Locate the cell with the specified text and output its (X, Y) center coordinate. 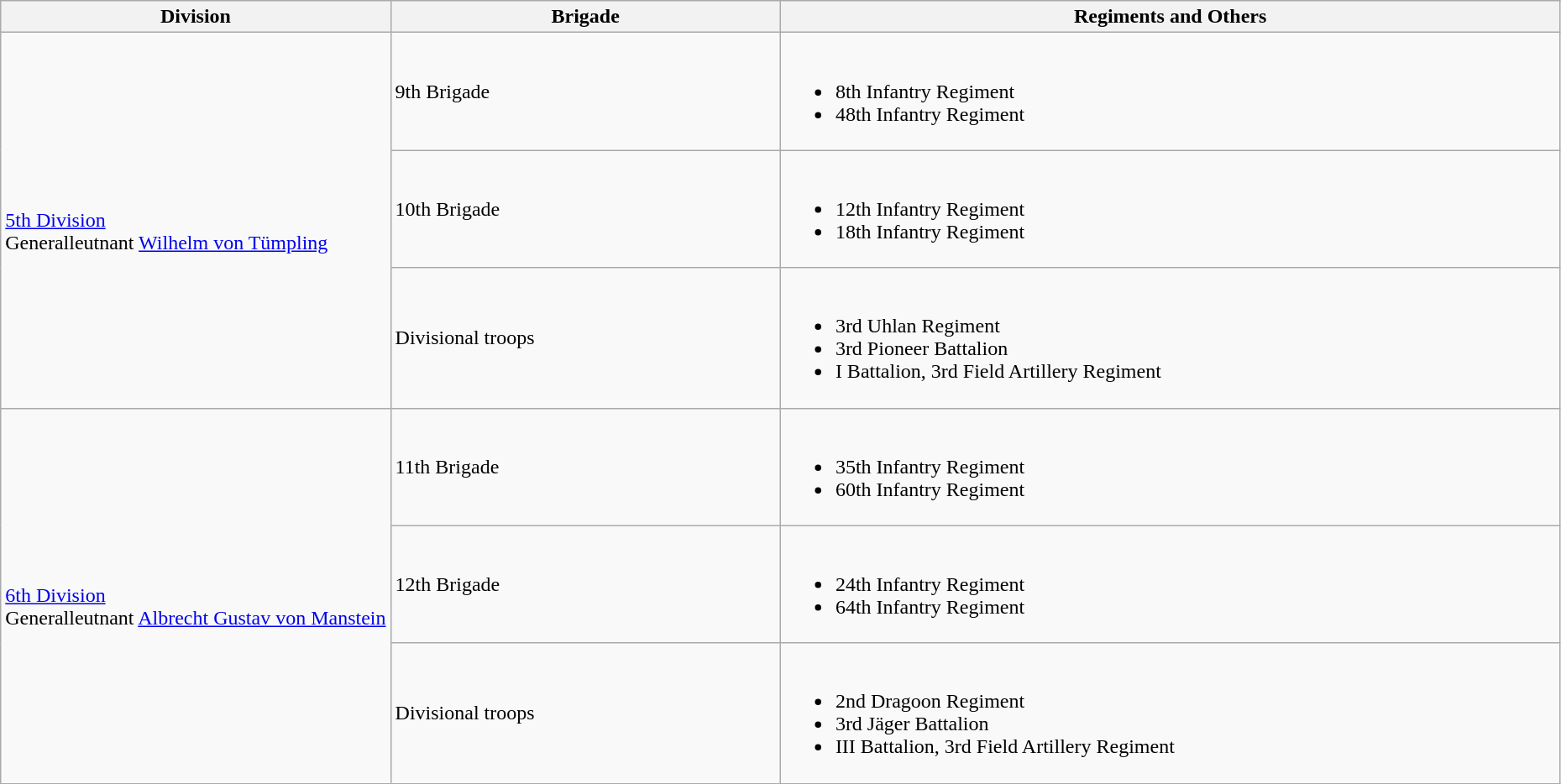
8th Infantry Regiment48th Infantry Regiment (1171, 91)
9th Brigade (585, 91)
35th Infantry Regiment60th Infantry Regiment (1171, 467)
24th Infantry Regiment64th Infantry Regiment (1171, 584)
12th Brigade (585, 584)
Regiments and Others (1171, 17)
5th Division Generalleutnant Wilhelm von Tümpling (196, 220)
2nd Dragoon Regiment 3rd Jäger BattalionIII Battalion, 3rd Field Artillery Regiment (1171, 713)
Division (196, 17)
12th Infantry Regiment18th Infantry Regiment (1171, 209)
10th Brigade (585, 209)
Brigade (585, 17)
6th Division Generalleutnant Albrecht Gustav von Manstein (196, 596)
3rd Uhlan Regiment 3rd Pioneer BattalionI Battalion, 3rd Field Artillery Regiment (1171, 337)
11th Brigade (585, 467)
